Output the (x, y) coordinate of the center of the cell containing the given text.  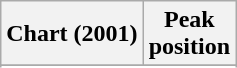
Chart (2001) (72, 34)
Peakposition (189, 34)
